Pinpoint the cell where the given text exists, returning its (x, y) midpoint coordinate. 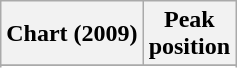
Chart (2009) (72, 34)
Peakposition (189, 34)
